Scan for the cell matching the given text and deliver its (X, Y) coordinate at center. 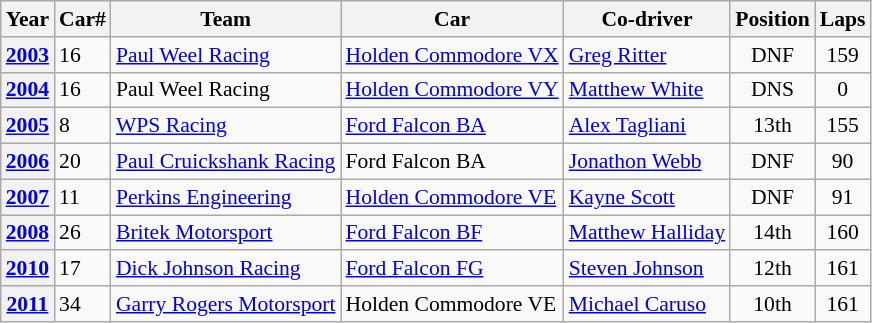
Perkins Engineering (226, 197)
2007 (28, 197)
Jonathon Webb (648, 162)
Steven Johnson (648, 269)
Team (226, 19)
Paul Cruickshank Racing (226, 162)
2004 (28, 90)
34 (82, 304)
2003 (28, 55)
Greg Ritter (648, 55)
Holden Commodore VX (452, 55)
12th (772, 269)
Britek Motorsport (226, 233)
2011 (28, 304)
Alex Tagliani (648, 126)
26 (82, 233)
11 (82, 197)
155 (843, 126)
159 (843, 55)
2008 (28, 233)
160 (843, 233)
2010 (28, 269)
Garry Rogers Motorsport (226, 304)
Car (452, 19)
20 (82, 162)
Holden Commodore VY (452, 90)
Ford Falcon BF (452, 233)
10th (772, 304)
Car# (82, 19)
Year (28, 19)
Position (772, 19)
Michael Caruso (648, 304)
Kayne Scott (648, 197)
Matthew Halliday (648, 233)
WPS Racing (226, 126)
0 (843, 90)
8 (82, 126)
Co-driver (648, 19)
14th (772, 233)
2006 (28, 162)
Dick Johnson Racing (226, 269)
90 (843, 162)
17 (82, 269)
2005 (28, 126)
Ford Falcon FG (452, 269)
Laps (843, 19)
13th (772, 126)
Matthew White (648, 90)
91 (843, 197)
DNS (772, 90)
